Extract the (x, y) coordinate from the center of the cell holding the provided text.  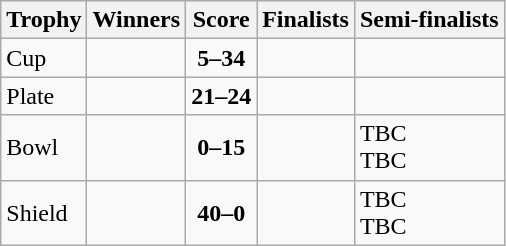
Winners (136, 20)
Semi-finalists (429, 20)
Shield (44, 212)
Score (222, 20)
Trophy (44, 20)
40–0 (222, 212)
Finalists (306, 20)
21–24 (222, 96)
Cup (44, 58)
5–34 (222, 58)
Plate (44, 96)
Bowl (44, 148)
0–15 (222, 148)
